Locate the cell with the specified text and output its [x, y] center coordinate. 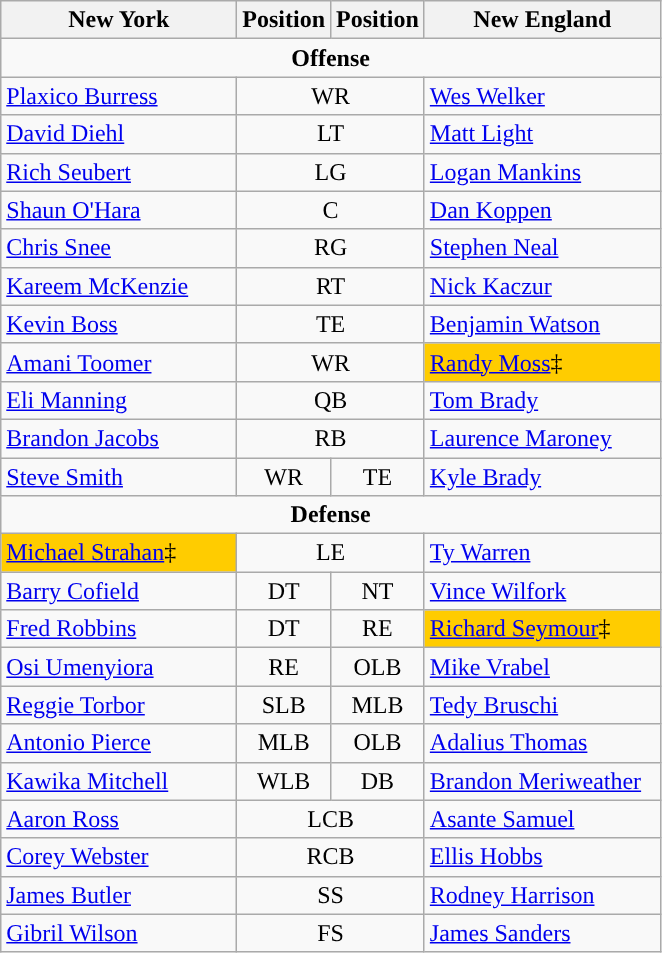
Ellis Hobbs [542, 857]
Michael Strahan‡ [119, 553]
Rich Seubert [119, 172]
Reggie Torbor [119, 705]
Kareem McKenzie [119, 286]
Kawika Mitchell [119, 781]
LT [331, 134]
Randy Moss‡ [542, 362]
Shaun O'Hara [119, 210]
New England [542, 20]
Corey Webster [119, 857]
Matt Light [542, 134]
Rodney Harrison [542, 895]
David Diehl [119, 134]
Osi Umenyiora [119, 667]
RT [331, 286]
Asante Samuel [542, 819]
FS [331, 933]
Logan Mankins [542, 172]
DB [378, 781]
Defense [331, 515]
LE [331, 553]
LCB [331, 819]
SS [331, 895]
Fred Robbins [119, 629]
Gibril Wilson [119, 933]
Brandon Meriweather [542, 781]
Plaxico Burress [119, 96]
Adalius Thomas [542, 743]
Chris Snee [119, 248]
Tom Brady [542, 400]
New York [119, 20]
QB [331, 400]
Offense [331, 58]
Laurence Maroney [542, 438]
Tedy Bruschi [542, 705]
Richard Seymour‡ [542, 629]
Nick Kaczur [542, 286]
Amani Toomer [119, 362]
Brandon Jacobs [119, 438]
Ty Warren [542, 553]
LG [331, 172]
NT [378, 591]
Steve Smith [119, 477]
RB [331, 438]
Stephen Neal [542, 248]
Kyle Brady [542, 477]
Wes Welker [542, 96]
Eli Manning [119, 400]
Benjamin Watson [542, 324]
Antonio Pierce [119, 743]
RCB [331, 857]
C [331, 210]
Kevin Boss [119, 324]
RG [331, 248]
Dan Koppen [542, 210]
James Sanders [542, 933]
James Butler [119, 895]
Mike Vrabel [542, 667]
Vince Wilfork [542, 591]
Barry Cofield [119, 591]
SLB [284, 705]
Aaron Ross [119, 819]
WLB [284, 781]
